Scan for the cell matching the given text and deliver its [X, Y] coordinate at center. 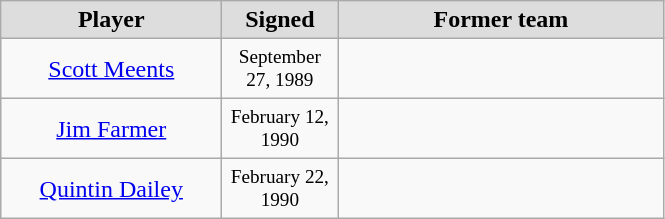
Former team [501, 20]
Player [112, 20]
February 12, 1990 [280, 129]
Jim Farmer [112, 129]
Signed [280, 20]
Scott Meents [112, 69]
Quintin Dailey [112, 189]
February 22, 1990 [280, 189]
September 27, 1989 [280, 69]
